Search for the cell housing the specified text and yield its [X, Y] center coordinate. 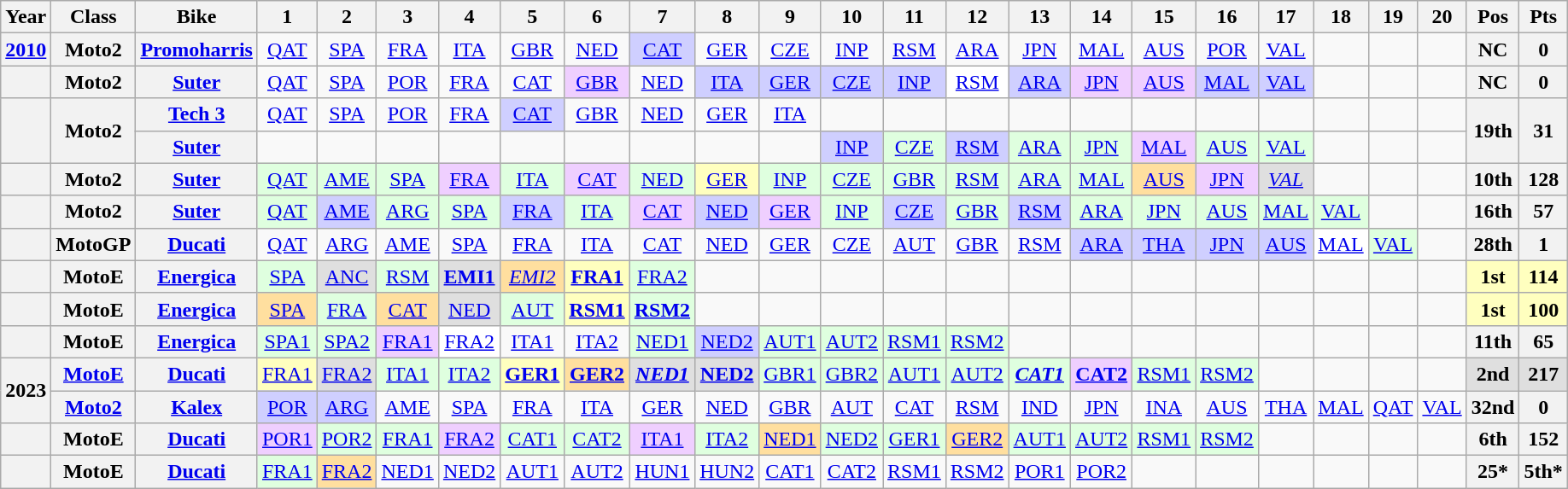
2010 [26, 49]
4 [469, 17]
114 [1543, 277]
Kalex [196, 407]
INA [1164, 407]
18 [1341, 17]
EMI1 [469, 277]
IND [1039, 407]
11 [915, 17]
SPA1 [287, 341]
7 [662, 17]
128 [1543, 179]
ANC [347, 277]
3 [407, 17]
2023 [26, 390]
152 [1543, 440]
9 [790, 17]
65 [1543, 341]
Bike [196, 17]
12 [977, 17]
17 [1285, 17]
15 [1164, 17]
Year [26, 17]
Class [94, 17]
Promoharris [196, 49]
10th [1493, 179]
217 [1543, 374]
Pos [1493, 17]
19th [1493, 131]
57 [1543, 212]
5 [533, 17]
31 [1543, 131]
28th [1493, 244]
GBR2 [851, 374]
Pts [1543, 17]
20 [1442, 17]
11th [1493, 341]
10 [851, 17]
HUN1 [662, 472]
Tech 3 [196, 114]
EMI2 [533, 277]
19 [1393, 17]
13 [1039, 17]
100 [1543, 309]
SPA2 [347, 341]
2nd [1493, 374]
16 [1227, 17]
25* [1493, 472]
MotoGP [94, 244]
2 [347, 17]
HUN2 [728, 472]
8 [728, 17]
5th* [1543, 472]
6th [1493, 440]
14 [1101, 17]
16th [1493, 212]
32nd [1493, 407]
6 [597, 17]
GBR1 [790, 374]
